Extract the [x, y] coordinate from the center of the cell holding the provided text.  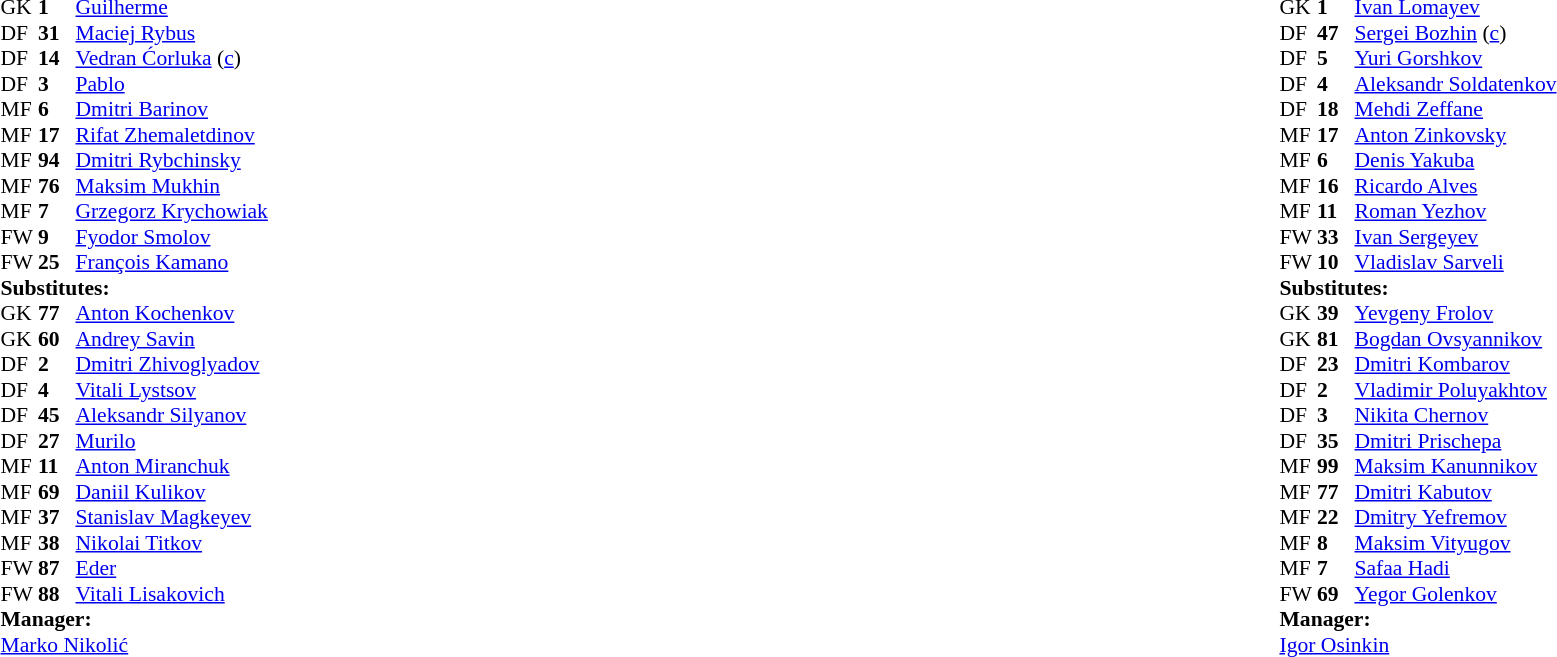
Grzegorz Krychowiak [172, 211]
Mehdi Zeffane [1455, 109]
37 [57, 517]
Vladimir Poluyakhtov [1455, 390]
Aleksandr Soldatenkov [1455, 84]
Ivan Sergeyev [1455, 237]
Bogdan Ovsyannikov [1455, 339]
Murilo [172, 441]
31 [57, 33]
Fyodor Smolov [172, 237]
Vladislav Sarveli [1455, 263]
38 [57, 543]
39 [1336, 313]
Dmitri Kabutov [1455, 492]
François Kamano [172, 263]
Pablo [172, 84]
99 [1336, 467]
Nikita Chernov [1455, 415]
Yevgeny Frolov [1455, 313]
Nikolai Titkov [172, 543]
45 [57, 415]
Maksim Vityugov [1455, 543]
Aleksandr Silyanov [172, 415]
Yuri Gorshkov [1455, 59]
Safaa Hadi [1455, 569]
Ricardo Alves [1455, 186]
23 [1336, 365]
Daniil Kulikov [172, 492]
Dmitri Prischepa [1455, 441]
8 [1336, 543]
Yegor Golenkov [1455, 594]
94 [57, 161]
14 [57, 59]
Vitali Lisakovich [172, 594]
Maksim Kanunnikov [1455, 467]
88 [57, 594]
81 [1336, 339]
Maksim Mukhin [172, 186]
Roman Yezhov [1455, 211]
Vedran Ćorluka (c) [172, 59]
Dmitri Barinov [172, 109]
Vitali Lystsov [172, 390]
9 [57, 237]
18 [1336, 109]
Sergei Bozhin (c) [1455, 33]
35 [1336, 441]
Dmitry Yefremov [1455, 517]
Stanislav Magkeyev [172, 517]
Dmitri Kombarov [1455, 365]
Dmitri Rybchinsky [172, 161]
60 [57, 339]
25 [57, 263]
Denis Yakuba [1455, 161]
27 [57, 441]
33 [1336, 237]
76 [57, 186]
47 [1336, 33]
Anton Zinkovsky [1455, 135]
87 [57, 569]
Dmitri Zhivoglyadov [172, 365]
Andrey Savin [172, 339]
Eder [172, 569]
Anton Kochenkov [172, 313]
10 [1336, 263]
22 [1336, 517]
Rifat Zhemaletdinov [172, 135]
16 [1336, 186]
Maciej Rybus [172, 33]
5 [1336, 59]
Anton Miranchuk [172, 467]
